Return [X, Y] of the center of cell containing provided text 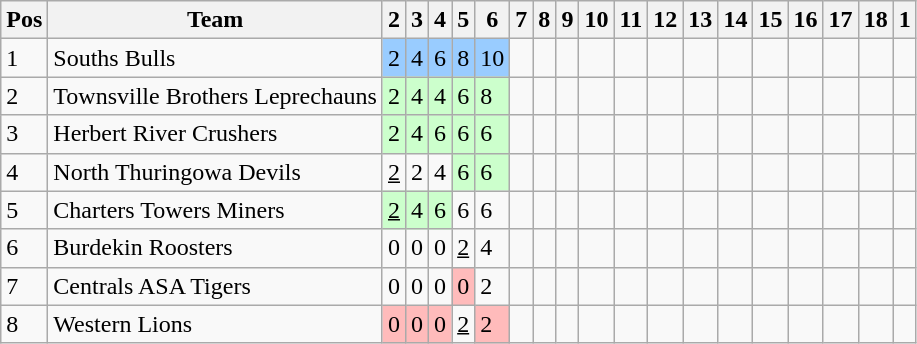
9 [568, 20]
13 [700, 20]
Burdekin Roosters [216, 248]
Team [216, 20]
11 [631, 20]
18 [876, 20]
15 [770, 20]
North Thuringowa Devils [216, 172]
Western Lions [216, 324]
Centrals ASA Tigers [216, 286]
Townsville Brothers Leprechauns [216, 96]
Pos [24, 20]
16 [806, 20]
Charters Towers Miners [216, 210]
Souths Bulls [216, 58]
12 [666, 20]
Herbert River Crushers [216, 134]
14 [736, 20]
17 [840, 20]
